Output the [x, y] coordinate of the center of the cell containing the given text.  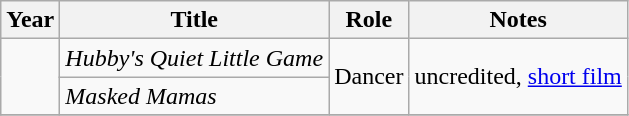
Title [194, 20]
Masked Mamas [194, 96]
Year [30, 20]
uncredited, short film [518, 77]
Hubby's Quiet Little Game [194, 58]
Role [369, 20]
Dancer [369, 77]
Notes [518, 20]
